Locate the cell with the specified text and output its (X, Y) center coordinate. 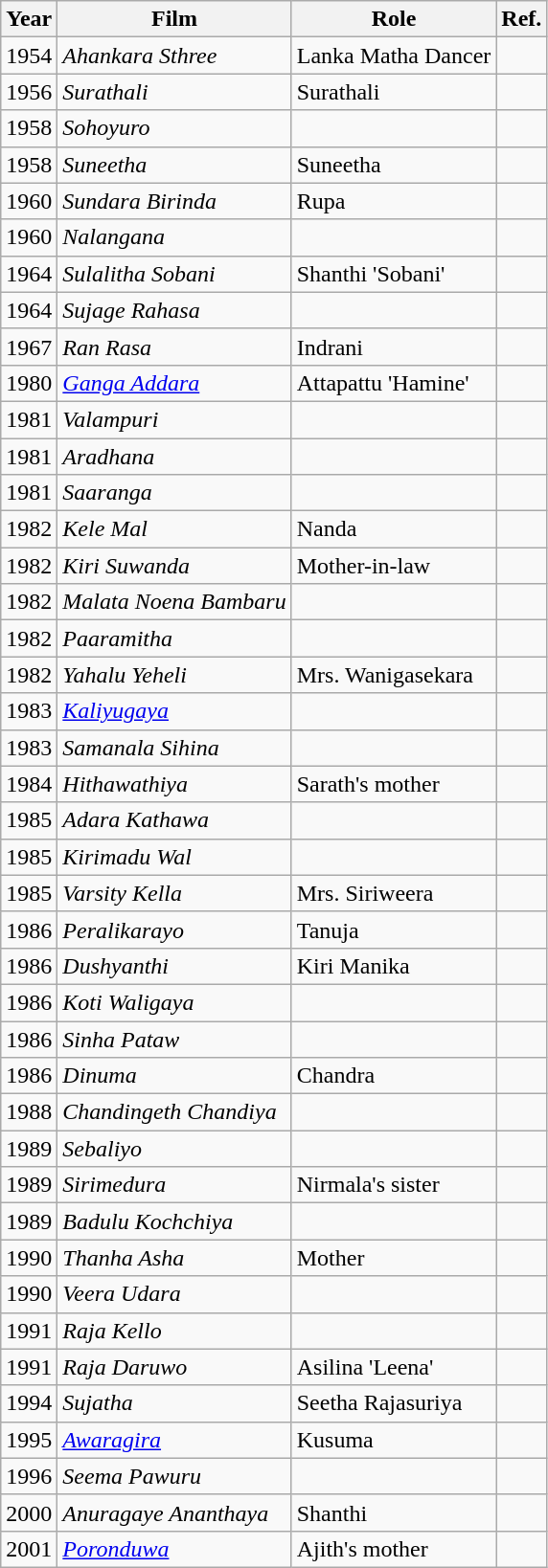
Ganga Addara (174, 383)
Raja Daruwo (174, 1367)
Sirimedura (174, 1185)
Poronduwa (174, 1549)
Role (394, 19)
1980 (29, 383)
Sujatha (174, 1403)
Sebaliyo (174, 1149)
Sohoyuro (174, 128)
Yahalu Yeheli (174, 675)
1988 (29, 1112)
Nirmala's sister (394, 1185)
Lanka Matha Dancer (394, 56)
Mrs. Siriweera (394, 893)
Sulalitha Sobani (174, 274)
Year (29, 19)
Thanha Asha (174, 1258)
Adara Kathawa (174, 820)
Dushyanthi (174, 966)
Asilina 'Leena' (394, 1367)
Seetha Rajasuriya (394, 1403)
Kiri Suwanda (174, 566)
Varsity Kella (174, 893)
Anuragaye Ananthaya (174, 1512)
Nanda (394, 529)
1967 (29, 347)
Kele Mal (174, 529)
Koti Waligaya (174, 1002)
1984 (29, 784)
1954 (29, 56)
Saaranga (174, 493)
Sujage Rahasa (174, 310)
1956 (29, 92)
Ran Rasa (174, 347)
Sinha Pataw (174, 1039)
Raja Kello (174, 1331)
Tanuja (394, 930)
Kiri Manika (394, 966)
Dinuma (174, 1076)
Kaliyugaya (174, 711)
Kirimadu Wal (174, 857)
Aradhana (174, 457)
Hithawathiya (174, 784)
Sarath's mother (394, 784)
1995 (29, 1440)
Veera Udara (174, 1294)
2001 (29, 1549)
Attapattu 'Hamine' (394, 383)
Peralikarayo (174, 930)
Sundara Birinda (174, 201)
Nalangana (174, 237)
Ajith's mother (394, 1549)
Kusuma (394, 1440)
Samanala Sihina (174, 748)
Awaragira (174, 1440)
Seema Pawuru (174, 1476)
Mother-in-law (394, 566)
1996 (29, 1476)
Chandra (394, 1076)
Ref. (521, 19)
Paaramitha (174, 638)
Ahankara Sthree (174, 56)
1994 (29, 1403)
Mrs. Wanigasekara (394, 675)
Malata Noena Bambaru (174, 602)
Shanthi 'Sobani' (394, 274)
Film (174, 19)
Rupa (394, 201)
Badulu Kochchiya (174, 1221)
Valampuri (174, 419)
2000 (29, 1512)
Mother (394, 1258)
Indrani (394, 347)
Shanthi (394, 1512)
Chandingeth Chandiya (174, 1112)
